Locate the cell with the specified text and output its (x, y) center coordinate. 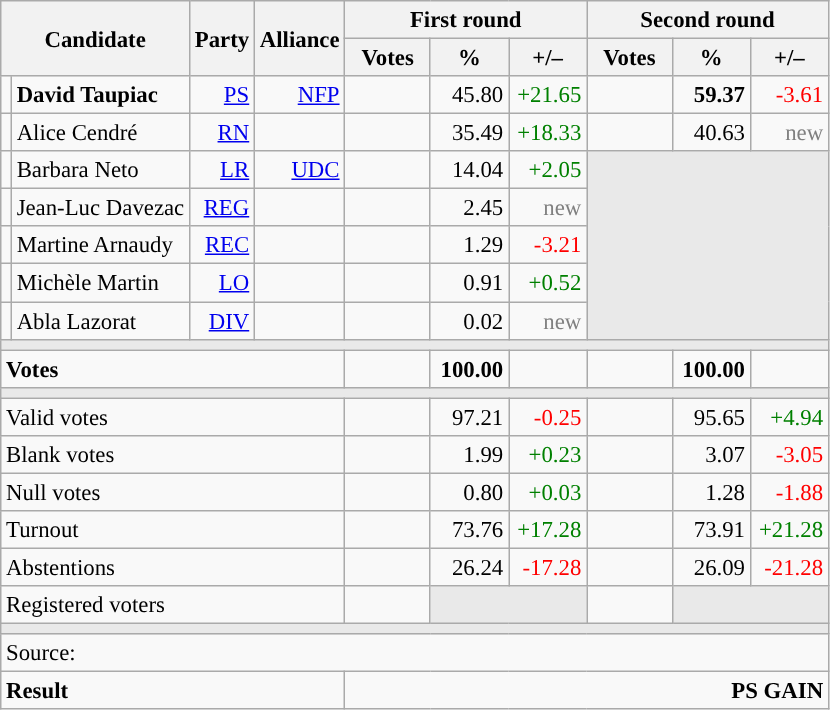
UDC (300, 170)
59.37 (711, 95)
Turnout (173, 530)
Source: (415, 653)
1.29 (469, 245)
14.04 (469, 170)
REC (222, 245)
-17.28 (548, 567)
-0.25 (548, 417)
Michèle Martin (100, 283)
Abstentions (173, 567)
Alice Cendré (100, 133)
Valid votes (173, 417)
73.91 (711, 530)
-3.05 (789, 455)
NFP (300, 95)
45.80 (469, 95)
LO (222, 283)
+21.65 (548, 95)
Martine Arnaudy (100, 245)
Candidate (96, 38)
RN (222, 133)
PS (222, 95)
LR (222, 170)
REG (222, 208)
+21.28 (789, 530)
+17.28 (548, 530)
26.24 (469, 567)
Registered voters (173, 605)
-21.28 (789, 567)
0.91 (469, 283)
First round (466, 20)
+0.52 (548, 283)
0.80 (469, 492)
40.63 (711, 133)
-3.61 (789, 95)
+0.23 (548, 455)
Result (173, 691)
+18.33 (548, 133)
1.28 (711, 492)
+0.03 (548, 492)
+2.05 (548, 170)
Party (222, 38)
0.02 (469, 321)
Blank votes (173, 455)
PS GAIN (587, 691)
73.76 (469, 530)
Barbara Neto (100, 170)
DIV (222, 321)
26.09 (711, 567)
35.49 (469, 133)
Jean-Luc Davezac (100, 208)
Abla Lazorat (100, 321)
-3.21 (548, 245)
-1.88 (789, 492)
1.99 (469, 455)
3.07 (711, 455)
Alliance (300, 38)
Null votes (173, 492)
97.21 (469, 417)
+4.94 (789, 417)
David Taupiac (100, 95)
Second round (708, 20)
95.65 (711, 417)
2.45 (469, 208)
